For the text-containing cell, return its midpoint in [X, Y] coordinate format. 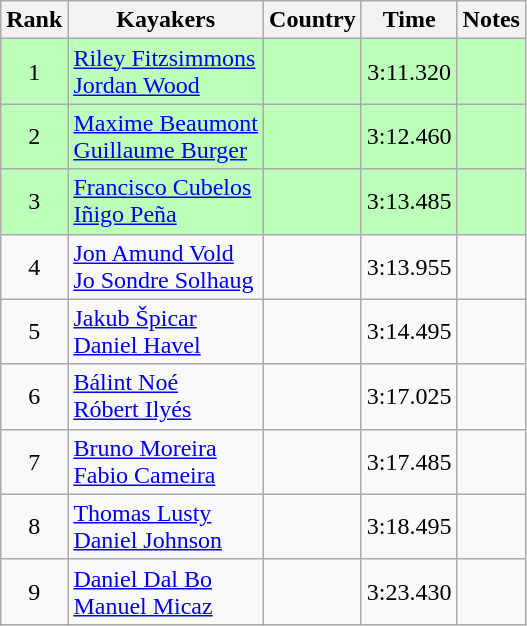
Kayakers [166, 20]
Rank [34, 20]
8 [34, 526]
3 [34, 202]
3:14.495 [409, 332]
Country [313, 20]
6 [34, 396]
3:18.495 [409, 526]
7 [34, 462]
5 [34, 332]
Maxime BeaumontGuillaume Burger [166, 136]
Riley FitzsimmonsJordan Wood [166, 72]
3:13.485 [409, 202]
3:23.430 [409, 592]
Notes [491, 20]
3:17.485 [409, 462]
2 [34, 136]
9 [34, 592]
Thomas LustyDaniel Johnson [166, 526]
4 [34, 266]
3:12.460 [409, 136]
1 [34, 72]
3:17.025 [409, 396]
Time [409, 20]
Jakub ŠpicarDaniel Havel [166, 332]
Daniel Dal BoManuel Micaz [166, 592]
Bruno MoreiraFabio Cameira [166, 462]
Bálint NoéRóbert Ilyés [166, 396]
Jon Amund VoldJo Sondre Solhaug [166, 266]
3:11.320 [409, 72]
Francisco CubelosIñigo Peña [166, 202]
3:13.955 [409, 266]
